Provide the (X, Y) coordinate of the cell's center where the given text is located.  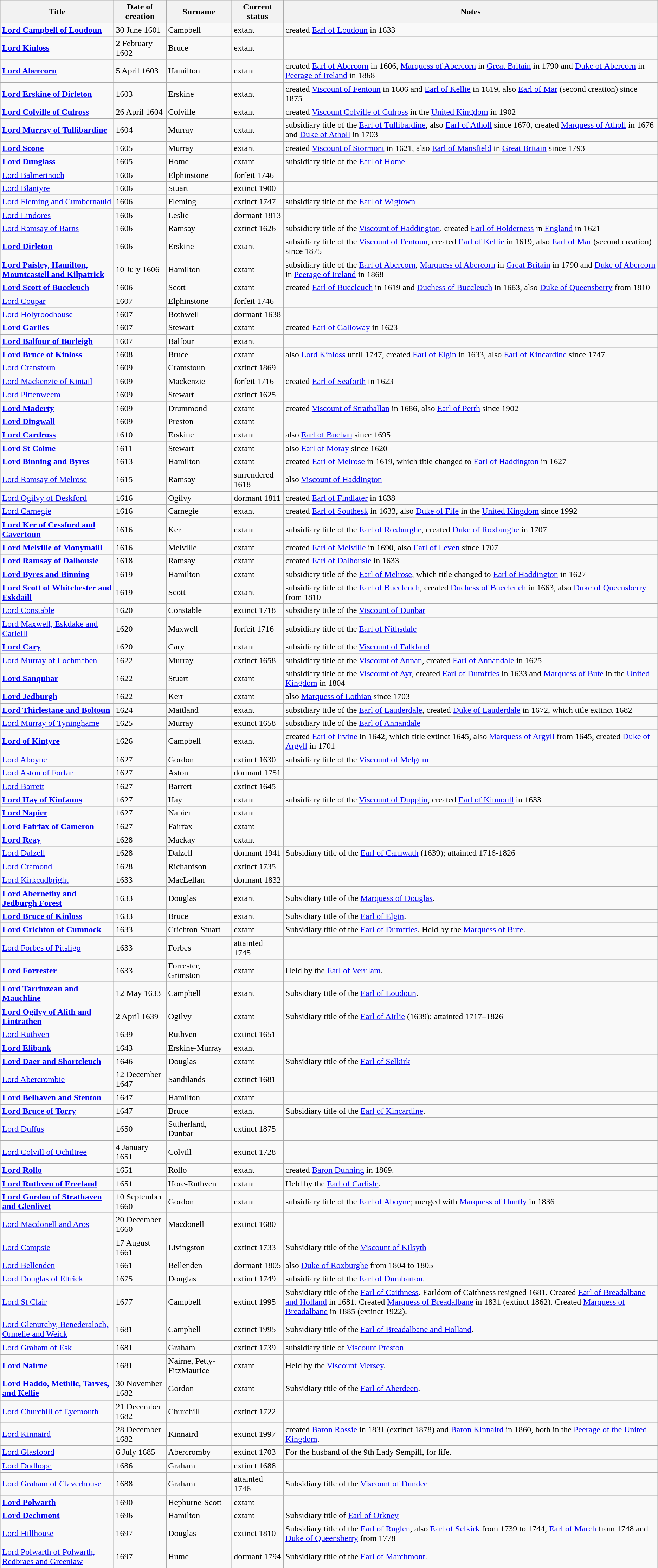
Lord Mackenzie of Kintail (57, 381)
created Viscount of Fentoun in 1606 and Earl of Kellie in 1619, also Earl of Mar (second creation) since 1875 (471, 94)
10 September 1660 (140, 1201)
Surname (199, 12)
Lord Fairfax of Cameron (57, 826)
Sandilands (199, 1080)
Lord Tarrinzean and Mauchline (57, 994)
created Earl of Southesk in 1633, also Duke of Fife in the United Kingdom since 1992 (471, 511)
extinct 1869 (258, 368)
Subsidiary title of the Earl of Airlie (1639); attainted 1717–1826 (471, 1016)
Lord St Clair (57, 1302)
Lord Barrett (57, 786)
Subsidiary title of the Viscount of Kilsyth (471, 1247)
extinct 1630 (258, 760)
Napier (199, 813)
For the husband of the 9th Lady Sempill, for life. (471, 1452)
also Lord Kinloss until 1747, created Earl of Elgin in 1633, also Earl of Kincardine since 1747 (471, 354)
Lord Sanquhar (57, 678)
Lord Rollo (57, 1170)
1650 (140, 1129)
Hume (199, 1556)
created Earl of Buccleuch in 1619 and Duchess of Buccleuch in 1663, also Duke of Queensberry from 1810 (471, 288)
Subsidiary title of the Earl of Ruglen, also Earl of Selkirk from 1739 to 1744, Earl of March from 1748 and Duke of Queensberry from 1778 (471, 1533)
Lord Ruthven of Freeland (57, 1183)
4 January 1651 (140, 1152)
Subsidiary title of the Earl of Dumfries. Held by the Marquess of Bute. (471, 929)
Lord Colville of Culross (57, 112)
Lord Maderty (57, 408)
Subsidiary title of the Viscount of Dundee (471, 1484)
10 July 1606 (140, 269)
Leslie (199, 215)
Colville (199, 112)
Melville (199, 548)
Ker (199, 530)
extinct 1722 (258, 1412)
Richardson (199, 866)
1626 (140, 741)
Cramstoun (199, 368)
Lord Coupar (57, 301)
extinct 1703 (258, 1452)
Lord Garlies (57, 328)
Maitland (199, 710)
Lord Cranstoun (57, 368)
Lord Kinnaird (57, 1434)
Hepburne-Scott (199, 1502)
Bothwell (199, 314)
dormant 1794 (258, 1556)
Lord Binning and Byres (57, 462)
subsidiary title of the Earl of Dumbarton. (471, 1279)
1675 (140, 1279)
Subsidiary title of the Earl of Aberdeen. (471, 1388)
Drummond (199, 408)
subsidiary title of the Earl of Roxburghe, created Duke of Roxburghe in 1707 (471, 530)
extinct 1997 (258, 1434)
subsidiary title of the Earl of Tullibardine, also Earl of Atholl since 1670, created Marquess of Atholl in 1676 and Duke of Atholl in 1703 (471, 130)
dormant 1811 (258, 498)
Lord Balfour of Burleigh (57, 341)
Lord Dudhope (57, 1466)
1604 (140, 130)
Lord Hillhouse (57, 1533)
1603 (140, 94)
Lord Aston of Forfar (57, 773)
surrendered 1618 (258, 480)
26 April 1604 (140, 112)
subsidiary title of the Earl of Annandale (471, 723)
Kinnaird (199, 1434)
subsidiary title of the Viscount of Dupplin, created Earl of Kinnoull in 1633 (471, 800)
Title (57, 12)
Lord Pittenweem (57, 395)
Lord Murray of Lochmaben (57, 660)
Subsidiary title of the Marquess of Douglas. (471, 898)
extinct 1728 (258, 1152)
Lord Campbell of Loudoun (57, 30)
Lord Constable (57, 610)
Lord Graham of Esk (57, 1348)
Held by the Earl of Carlisle. (471, 1183)
extinct 1739 (258, 1348)
Lord of Kintyre (57, 741)
20 December 1660 (140, 1224)
Abercromby (199, 1452)
17 August 1661 (140, 1247)
subsidiary title of the Viscount of Dunbar (471, 610)
Lord Murray of Tyninghame (57, 723)
Lord Bellenden (57, 1266)
Current status (258, 12)
Lord Campsie (57, 1247)
Lord Glenurchy, Benederaloch, Ormelie and Weick (57, 1329)
subsidiary title of the Viscount of Melgum (471, 760)
Crichton-Stuart (199, 929)
subsidiary title of the Earl of Nithsdale (471, 629)
Carnegie (199, 511)
extinct 1875 (258, 1129)
Dalzell (199, 853)
Lord Ogilvy of Deskford (57, 498)
1624 (140, 710)
Preston (199, 421)
30 November 1682 (140, 1388)
extinct 1733 (258, 1247)
Lord Haddo, Methlic, Tarves, and Kellie (57, 1388)
also Viscount of Haddington (471, 480)
Lord Dechmont (57, 1515)
Kerr (199, 696)
Lord Bruce of Torry (57, 1111)
Lord Abernethy and Jedburgh Forest (57, 898)
dormant 1941 (258, 853)
Lord Glasfoord (57, 1452)
Hore-Ruthven (199, 1183)
Lord Erskine of Dirleton (57, 94)
Date of creation (140, 12)
Notes (471, 12)
Lord Ramsay of Dalhousie (57, 561)
created Earl of Melville in 1690, also Earl of Leven since 1707 (471, 548)
Lord Ruthven (57, 1035)
Lord Daer and Shortcleuch (57, 1061)
Lord Belhaven and Stenton (57, 1097)
Barrett (199, 786)
Forrester, Grimston (199, 971)
30 June 1601 (140, 30)
Rollo (199, 1170)
Lord Graham of Claverhouse (57, 1484)
Lord Cary (57, 647)
Subsidiary title of the Earl of Carnwath (1639); attainted 1716-1826 (471, 853)
Livingston (199, 1247)
Fleming (199, 201)
Lord Ker of Cessford and Cavertoun (57, 530)
extinct 1810 (258, 1533)
extinct 1718 (258, 610)
created Viscount of Strathallan in 1686, also Earl of Perth since 1902 (471, 408)
extinct 1688 (258, 1466)
Forbes (199, 947)
Lord Ramsay of Melrose (57, 480)
subsidiary title of the Earl of Buccleuch, created Duchess of Buccleuch in 1663, also Duke of Queensberry from 1810 (471, 592)
subsidiary title of the Earl of Wigtown (471, 201)
Lord Maxwell, Eskdake and Carleill (57, 629)
dormant 1813 (258, 215)
1661 (140, 1266)
also Earl of Buchan since 1695 (471, 435)
1639 (140, 1035)
created Earl of Abercorn in 1606, Marquess of Abercorn in Great Britain in 1790 and Duke of Abercorn in Peerage of Ireland in 1868 (471, 71)
created Earl of Findlater in 1638 (471, 498)
created Earl of Galloway in 1623 (471, 328)
5 April 1603 (140, 71)
Maxwell (199, 629)
extinct 1747 (258, 201)
created Viscount of Stormont in 1621, also Earl of Mansfield in Great Britain since 1793 (471, 148)
Subsidiary title of the Earl of Elgin. (471, 916)
Lord Holyroodhouse (57, 314)
also Earl of Moray since 1620 (471, 448)
subsidiary title of the Earl of Aboyne; merged with Marquess of Huntly in 1836 (471, 1201)
extinct 1626 (258, 229)
1613 (140, 462)
Lord Forbes of Pitsligo (57, 947)
created Baron Rossie in 1831 (extinct 1878) and Baron Kinnaird in 1860, both in the Peerage of the United Kingdom. (471, 1434)
subsidiary title of the Viscount of Falkland (471, 647)
Erskine-Murray (199, 1048)
12 December 1647 (140, 1080)
Lord Nairne (57, 1366)
1643 (140, 1048)
Lord Kirkcudbright (57, 880)
Lord Polwarth (57, 1502)
2 February 1602 (140, 48)
subsidiary title of Viscount Preston (471, 1348)
extinct 1681 (258, 1080)
Lord Paisley, Hamilton, Mountcastell and Kilpatrick (57, 269)
Ruthven (199, 1035)
also Marquess of Lothian since 1703 (471, 696)
1690 (140, 1502)
Lord Ramsay of Barns (57, 229)
Mackenzie (199, 381)
Lord Fleming and Cumbernauld (57, 201)
1608 (140, 354)
Lord Ogilvy of Alith and Lintrathen (57, 1016)
Lord Scott of Buccleuch (57, 288)
Aston (199, 773)
Lord Murray of Tullibardine (57, 130)
Lord Colvill of Ochiltree (57, 1152)
Held by the Viscount Mersey. (471, 1366)
Colvill (199, 1152)
extinct 1680 (258, 1224)
created Earl of Irvine in 1642, which title extinct 1645, also Marquess of Argyll from 1645, created Duke of Argyll in 1701 (471, 741)
Fairfax (199, 826)
Hay (199, 800)
subsidiary title of the Earl of Melrose, which title changed to Earl of Haddington in 1627 (471, 574)
subsidiary title of the Earl of Lauderdale, created Duke of Lauderdale in 1672, which title extinct 1682 (471, 710)
Sutherland, Dunbar (199, 1129)
1610 (140, 435)
extinct 1749 (258, 1279)
Lord Hay of Kinfauns (57, 800)
Subsidiary title of the Earl of Marchmont. (471, 1556)
MacLellan (199, 880)
Subsidiary title of the Earl of Breadalbane and Holland. (471, 1329)
dormant 1805 (258, 1266)
Lord Macdonell and Aros (57, 1224)
Lord Elibank (57, 1048)
Mackay (199, 840)
Lord Polwarth of Polwarth, Redbraes and Greenlaw (57, 1556)
1625 (140, 723)
Held by the Earl of Verulam. (471, 971)
subsidiary title of the Viscount of Ayr, created Earl of Dumfries in 1633 and Marquess of Bute in the United Kingdom in 1804 (471, 678)
Subsidiary title of the Earl of Kincardine. (471, 1111)
Subsidiary title of the Earl of Selkirk (471, 1061)
subsidiary title of the Viscount of Fentoun, created Earl of Kellie in 1619, also Earl of Mar (second creation) since 1875 (471, 247)
dormant 1638 (258, 314)
Lord Melville of Monymaill (57, 548)
created Baron Dunning in 1869. (471, 1170)
21 December 1682 (140, 1412)
Lord Forrester (57, 971)
subsidiary title of the Viscount of Haddington, created Earl of Holderness in England in 1621 (471, 229)
1696 (140, 1515)
created Earl of Loudoun in 1633 (471, 30)
Lord Thirlestane and Boltoun (57, 710)
12 May 1633 (140, 994)
attainted 1745 (258, 947)
Cary (199, 647)
Churchill (199, 1412)
Lord Aboyne (57, 760)
Lord Dirleton (57, 247)
Lord Douglas of Ettrick (57, 1279)
extinct 1651 (258, 1035)
Lord Cardross (57, 435)
Lord Dingwall (57, 421)
1615 (140, 480)
dormant 1751 (258, 773)
Constable (199, 610)
1688 (140, 1484)
dormant 1832 (258, 880)
1646 (140, 1061)
Lord Reay (57, 840)
Lord St Colme (57, 448)
Lord Cramond (57, 866)
Lord Lindores (57, 215)
Lord Kinloss (57, 48)
1611 (140, 448)
extinct 1625 (258, 395)
extinct 1735 (258, 866)
extinct 1900 (258, 188)
Lord Crichton of Cumnock (57, 929)
Lord Carnegie (57, 511)
1677 (140, 1302)
2 April 1639 (140, 1016)
Lord Scott of Whitchester and Eskdaill (57, 592)
Nairne, Petty-FitzMaurice (199, 1366)
also Duke of Roxburghe from 1804 to 1805 (471, 1266)
extinct 1645 (258, 786)
created Earl of Melrose in 1619, which title changed to Earl of Haddington in 1627 (471, 462)
Lord Abercrombie (57, 1080)
Lord Gordon of Strathaven and Glenlivet (57, 1201)
subsidiary title of the Earl of Abercorn, Marquess of Abercorn in Great Britain in 1790 and Duke of Abercorn in Peerage of Ireland in 1868 (471, 269)
Home (199, 161)
Lord Balmerinoch (57, 175)
Lord Byres and Binning (57, 574)
Lord Duffus (57, 1129)
subsidiary title of the Earl of Home (471, 161)
subsidiary title of the Viscount of Annan, created Earl of Annandale in 1625 (471, 660)
6 July 1685 (140, 1452)
Lord Churchill of Eyemouth (57, 1412)
Lord Abercorn (57, 71)
28 December 1682 (140, 1434)
Lord Dunglass (57, 161)
Bellenden (199, 1266)
Lord Scone (57, 148)
created Earl of Seaforth in 1623 (471, 381)
Lord Dalzell (57, 853)
Lord Blantyre (57, 188)
1618 (140, 561)
created Earl of Dalhousie in 1633 (471, 561)
Subsidiary title of the Earl of Loudoun. (471, 994)
Lord Jedburgh (57, 696)
created Viscount Colville of Culross in the United Kingdom in 1902 (471, 112)
1686 (140, 1466)
Balfour (199, 341)
attainted 1746 (258, 1484)
Lord Napier (57, 813)
Macdonell (199, 1224)
Subsidiary title of Earl of Orkney (471, 1515)
